Determine the [x, y] coordinate at the center of the cell enclosing the given text.  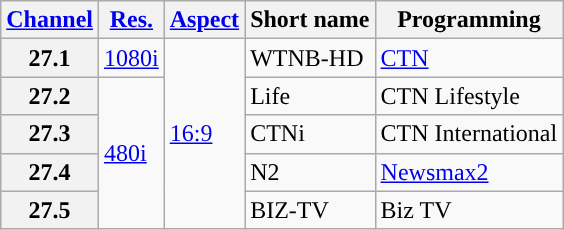
BIZ-TV [310, 210]
Res. [132, 20]
WTNB-HD [310, 58]
Aspect [204, 20]
Channel [50, 20]
Newsmax2 [469, 172]
Life [310, 96]
CTNi [310, 134]
480i [132, 153]
Biz TV [469, 210]
16:9 [204, 134]
N2 [310, 172]
27.4 [50, 172]
27.3 [50, 134]
CTN Lifestyle [469, 96]
Programming [469, 20]
Short name [310, 20]
CTN [469, 58]
27.1 [50, 58]
27.2 [50, 96]
CTN International [469, 134]
27.5 [50, 210]
1080i [132, 58]
